Find where the given text appears and provide that cell's center as (X, Y) coordinate. 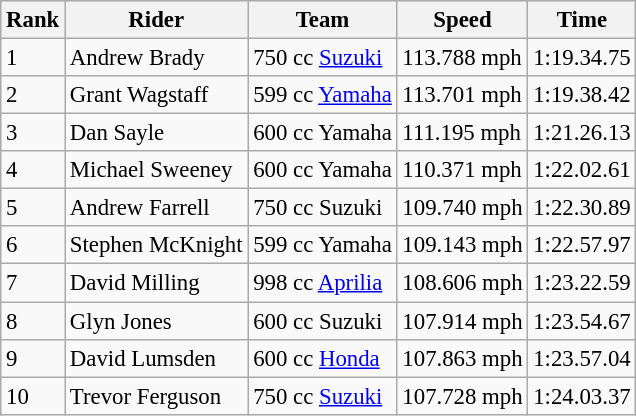
1:23.57.04 (582, 358)
111.195 mph (462, 133)
110.371 mph (462, 170)
1:19.38.42 (582, 95)
1 (33, 58)
Time (582, 20)
1:23.22.59 (582, 283)
David Lumsden (156, 358)
Andrew Farrell (156, 208)
4 (33, 170)
600 cc Honda (322, 358)
9 (33, 358)
Stephen McKnight (156, 245)
Michael Sweeney (156, 170)
Rank (33, 20)
5 (33, 208)
3 (33, 133)
107.863 mph (462, 358)
Team (322, 20)
2 (33, 95)
108.606 mph (462, 283)
Speed (462, 20)
1:24.03.37 (582, 396)
113.701 mph (462, 95)
1:19.34.75 (582, 58)
1:22.30.89 (582, 208)
998 cc Aprilia (322, 283)
1:22.02.61 (582, 170)
109.740 mph (462, 208)
David Milling (156, 283)
113.788 mph (462, 58)
1:21.26.13 (582, 133)
109.143 mph (462, 245)
7 (33, 283)
1:22.57.97 (582, 245)
Glyn Jones (156, 321)
1:23.54.67 (582, 321)
8 (33, 321)
Grant Wagstaff (156, 95)
10 (33, 396)
Dan Sayle (156, 133)
Rider (156, 20)
107.914 mph (462, 321)
600 cc Suzuki (322, 321)
107.728 mph (462, 396)
Andrew Brady (156, 58)
6 (33, 245)
Trevor Ferguson (156, 396)
